Scan for the cell matching the given text and deliver its [x, y] coordinate at center. 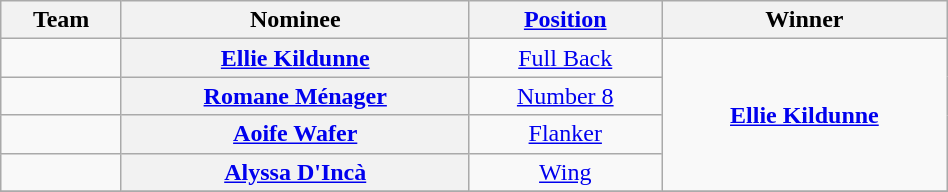
Aoife Wafer [294, 134]
Position [566, 20]
Alyssa D'Incà [294, 172]
Number 8 [566, 96]
Full Back [566, 58]
Nominee [294, 20]
Team [62, 20]
Flanker [566, 134]
Romane Ménager [294, 96]
Wing [566, 172]
Winner [805, 20]
